Output the (x, y) coordinate of the center of the cell containing the given text.  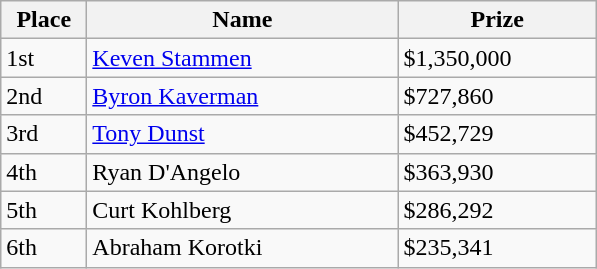
2nd (44, 96)
Keven Stammen (242, 58)
Ryan D'Angelo (242, 172)
6th (44, 248)
Place (44, 20)
$235,341 (498, 248)
Byron Kaverman (242, 96)
$452,729 (498, 134)
4th (44, 172)
Name (242, 20)
1st (44, 58)
Abraham Korotki (242, 248)
3rd (44, 134)
Curt Kohlberg (242, 210)
$1,350,000 (498, 58)
$727,860 (498, 96)
Tony Dunst (242, 134)
Prize (498, 20)
$286,292 (498, 210)
$363,930 (498, 172)
5th (44, 210)
